Find where the given text appears and provide that cell's center as (x, y) coordinate. 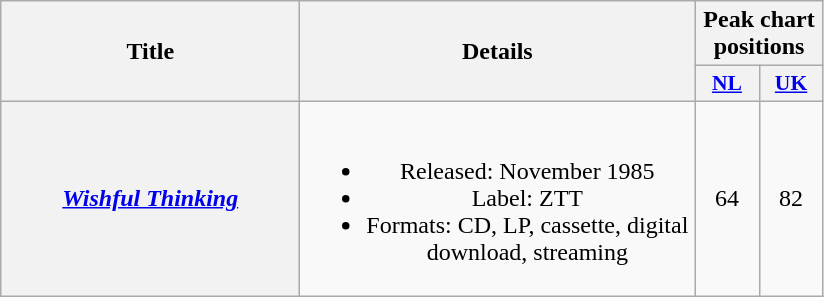
Peak chart positions (759, 34)
Title (150, 52)
UK (791, 84)
82 (791, 198)
64 (727, 198)
Wishful Thinking (150, 198)
Details (498, 52)
Released: November 1985Label: ZTTFormats: CD, LP, cassette, digital download, streaming (498, 198)
NL (727, 84)
